Scan for the cell matching the given text and deliver its (X, Y) coordinate at center. 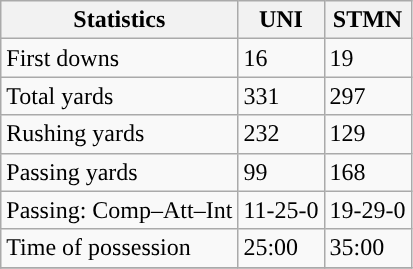
First downs (120, 58)
331 (281, 96)
16 (281, 58)
STMN (368, 20)
19-29-0 (368, 210)
Statistics (120, 20)
232 (281, 134)
Total yards (120, 96)
11-25-0 (281, 210)
Time of possession (120, 248)
UNI (281, 20)
Passing: Comp–Att–Int (120, 210)
129 (368, 134)
99 (281, 172)
Rushing yards (120, 134)
168 (368, 172)
19 (368, 58)
297 (368, 96)
Passing yards (120, 172)
25:00 (281, 248)
35:00 (368, 248)
